Determine the [X, Y] coordinate at the center of the cell enclosing the given text.  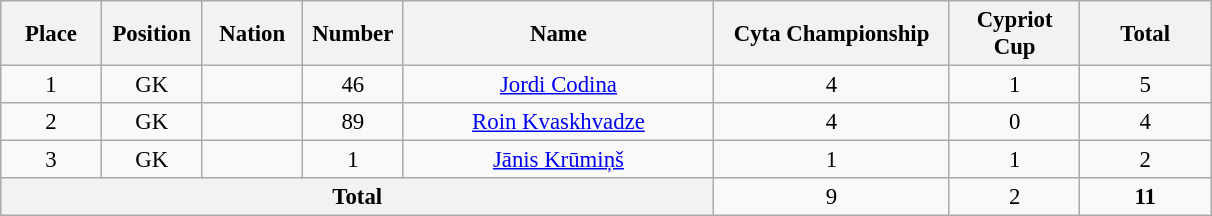
Roin Kvaskhvadze [558, 122]
Jānis Krūmiņš [558, 160]
Name [558, 34]
5 [1146, 85]
89 [354, 122]
Cyta Championship [832, 34]
Jordi Codina [558, 85]
Cypriot Cup [1014, 34]
Place [52, 34]
0 [1014, 122]
46 [354, 85]
Position [152, 34]
9 [832, 197]
3 [52, 160]
11 [1146, 197]
Number [354, 34]
Nation [252, 34]
